For the text-containing cell, return its midpoint in (X, Y) coordinate format. 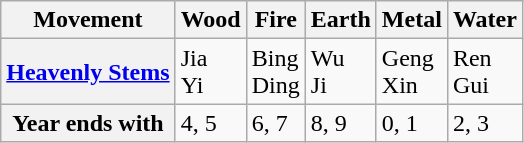
Movement (88, 20)
Jia Yi (210, 72)
Bing Ding (276, 72)
6, 7 (276, 123)
Geng Xin (412, 72)
Wu Ji (340, 72)
Ren Gui (484, 72)
Earth (340, 20)
0, 1 (412, 123)
Heavenly Stems (88, 72)
8, 9 (340, 123)
4, 5 (210, 123)
Metal (412, 20)
Wood (210, 20)
Fire (276, 20)
Water (484, 20)
2, 3 (484, 123)
Year ends with (88, 123)
